Capture the cell that displays the provided text and extract its (x, y) central coordinate. 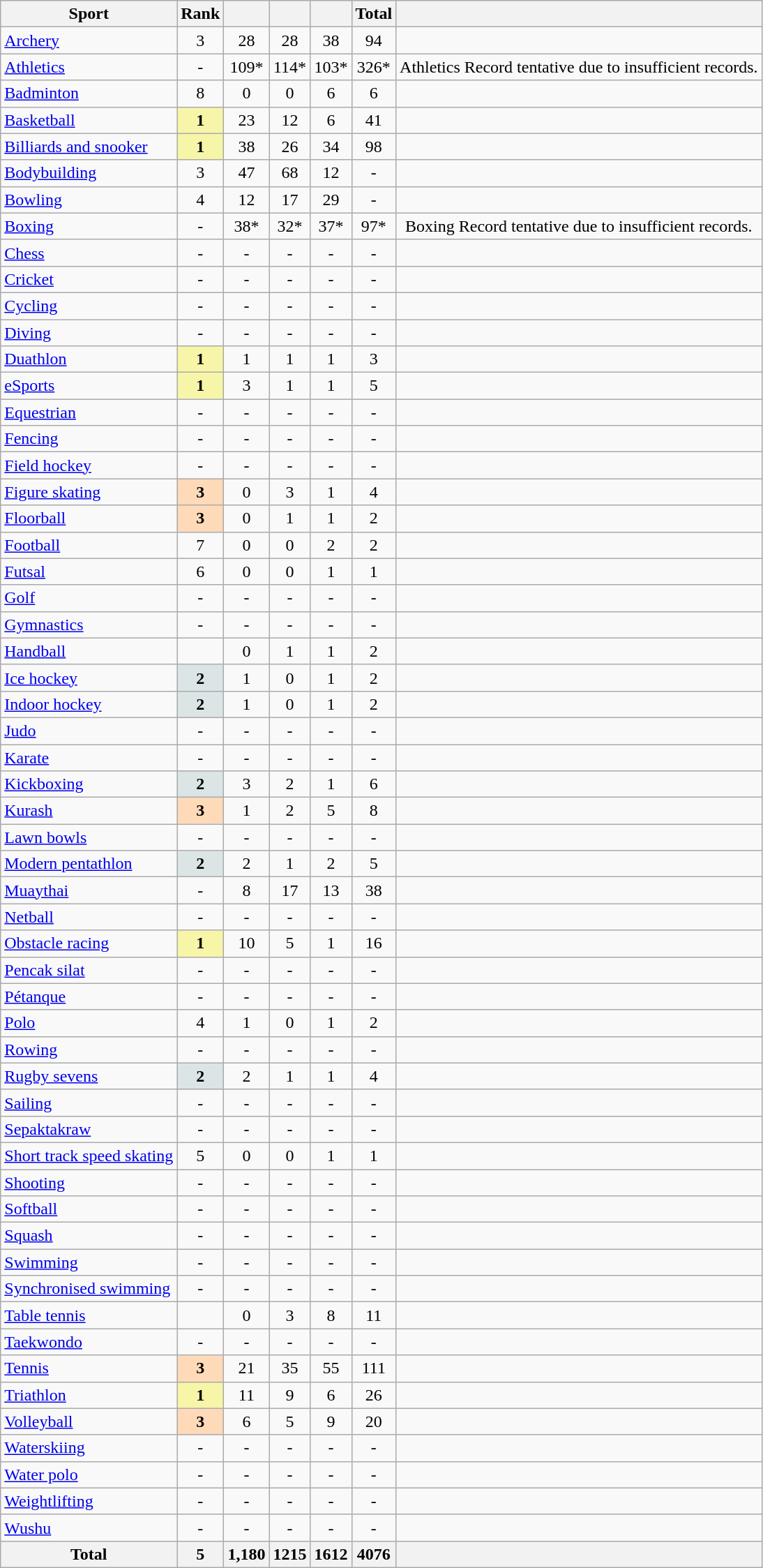
Swimming (89, 1262)
Basketball (89, 120)
Wushu (89, 1528)
Lawn bowls (89, 837)
37* (331, 226)
Muaythai (89, 890)
16 (374, 943)
13 (331, 890)
35 (290, 1368)
1612 (331, 1554)
Archery (89, 40)
103* (331, 67)
10 (247, 943)
Water polo (89, 1474)
Cricket (89, 279)
Polo (89, 1023)
Obstacle racing (89, 943)
Table tennis (89, 1315)
20 (374, 1421)
Volleyball (89, 1421)
Futsal (89, 572)
55 (331, 1368)
Sport (89, 14)
1215 (290, 1554)
Badminton (89, 94)
Athletics (89, 67)
Billiards and snooker (89, 147)
34 (331, 147)
Bowling (89, 200)
47 (247, 173)
Shooting (89, 1183)
Boxing (89, 226)
Pencak silat (89, 970)
Equestrian (89, 412)
41 (374, 120)
38* (247, 226)
23 (247, 120)
Modern pentathlon (89, 864)
Sepaktakraw (89, 1129)
Weightlifting (89, 1501)
Duathlon (89, 359)
Golf (89, 598)
68 (290, 173)
Figure skating (89, 492)
Bodybuilding (89, 173)
Field hockey (89, 465)
eSports (89, 386)
Waterskiing (89, 1448)
Sailing (89, 1103)
Rank (201, 14)
Ice hockey (89, 678)
Netball (89, 917)
Rowing (89, 1050)
Judo (89, 731)
32* (290, 226)
Synchronised swimming (89, 1289)
4076 (374, 1554)
Softball (89, 1209)
Fencing (89, 439)
98 (374, 147)
109* (247, 67)
1,180 (247, 1554)
Cycling (89, 306)
21 (247, 1368)
Karate (89, 757)
94 (374, 40)
Short track speed skating (89, 1156)
97* (374, 226)
Boxing Record tentative due to insufficient records. (579, 226)
Kurash (89, 811)
Football (89, 545)
Squash (89, 1236)
111 (374, 1368)
29 (331, 200)
Taekwondo (89, 1342)
Triathlon (89, 1395)
Diving (89, 333)
Pétanque (89, 996)
Gymnastics (89, 625)
114* (290, 67)
Chess (89, 253)
Handball (89, 651)
Floorball (89, 518)
Rugby sevens (89, 1076)
Indoor hockey (89, 704)
7 (201, 545)
Kickboxing (89, 784)
326* (374, 67)
Athletics Record tentative due to insufficient records. (579, 67)
Tennis (89, 1368)
